Return [x, y] of the center of cell containing provided text 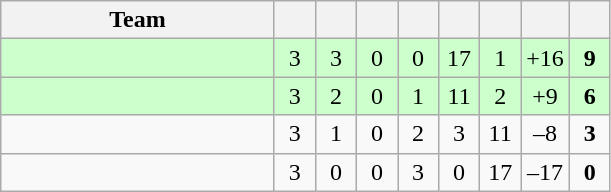
+9 [546, 96]
6 [590, 96]
9 [590, 58]
–8 [546, 134]
+16 [546, 58]
Team [138, 20]
–17 [546, 172]
